Provide the [X, Y] coordinate of the cell's center where the given text is located.  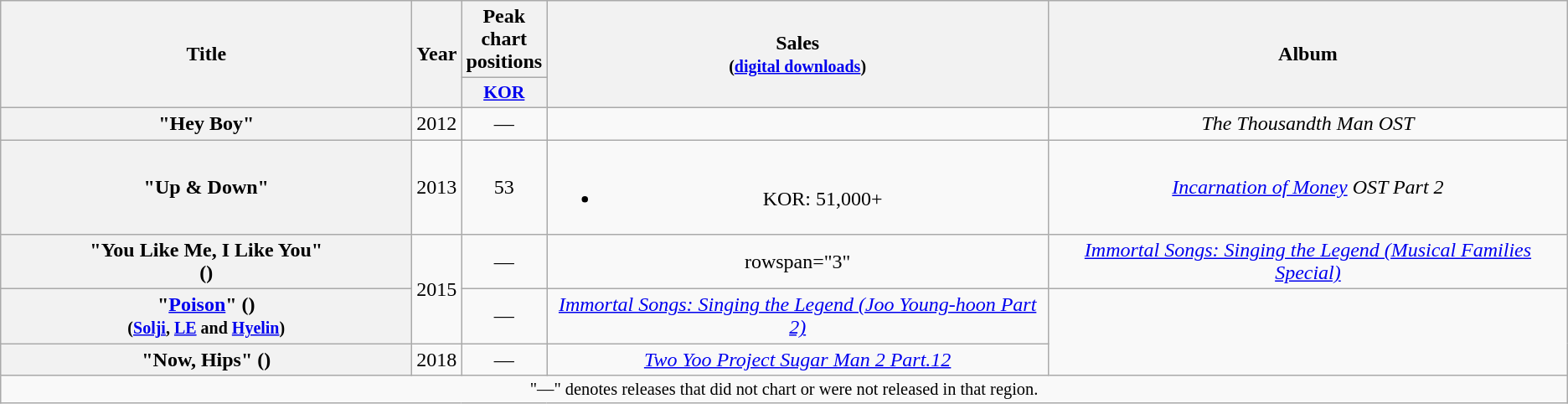
"Poison" ()(Solji, LE and Hyelin) [206, 317]
Immortal Songs: Singing the Legend (Musical Families Special) [1308, 262]
"You Like Me, I Like You"() [206, 262]
rowspan="3" [797, 262]
Two Yoo Project Sugar Man 2 Part.12 [797, 360]
The Thousandth Man OST [1308, 123]
53 [504, 186]
2013 [437, 186]
Year [437, 54]
"Now, Hips" () [206, 360]
"Up & Down" [206, 186]
2018 [437, 360]
Title [206, 54]
"Hey Boy" [206, 123]
Album [1308, 54]
Peakchartpositions [504, 39]
Immortal Songs: Singing the Legend (Joo Young-hoon Part 2) [797, 317]
Sales(digital downloads) [797, 54]
2015 [437, 289]
Incarnation of Money OST Part 2 [1308, 186]
"—" denotes releases that did not chart or were not released in that region. [784, 390]
2012 [437, 123]
KOR [504, 93]
KOR: 51,000+ [797, 186]
